Provide the (X, Y) coordinate of the cell's center where the given text is located.  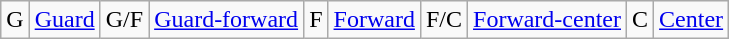
G (15, 20)
Guard-forward (226, 20)
Guard (64, 20)
G/F (124, 20)
C (640, 20)
F/C (444, 20)
Forward-center (548, 20)
Forward (374, 20)
F (316, 20)
Center (692, 20)
